Provide the [X, Y] coordinate of the cell's center where the given text is located.  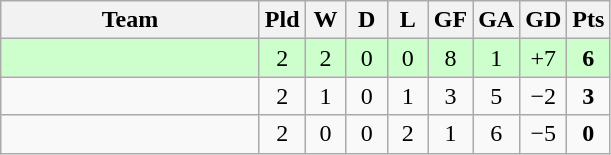
GF [450, 20]
W [326, 20]
L [408, 20]
5 [496, 96]
Team [130, 20]
−2 [544, 96]
−5 [544, 134]
8 [450, 58]
Pld [282, 20]
GA [496, 20]
Pts [588, 20]
D [366, 20]
+7 [544, 58]
GD [544, 20]
